Find where the given text appears and provide that cell's center as [x, y] coordinate. 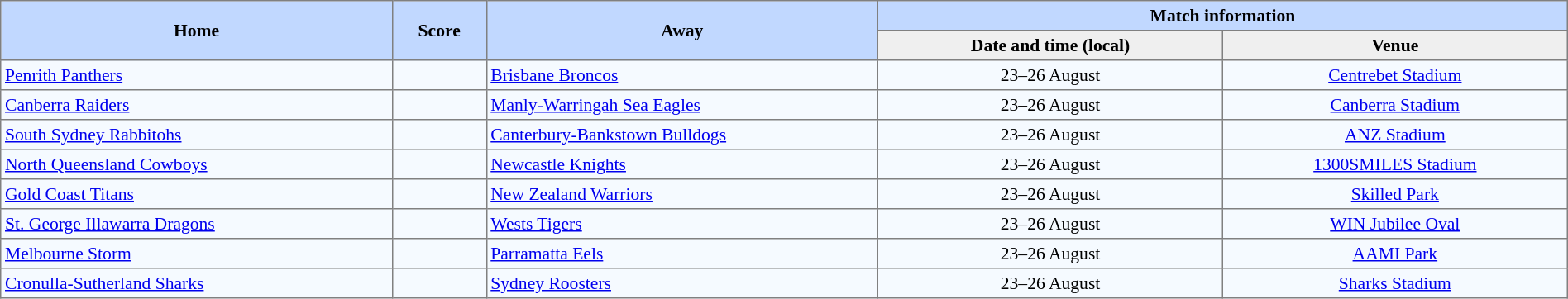
AAMI Park [1394, 254]
1300SMILES Stadium [1394, 164]
Centrebet Stadium [1394, 75]
Date and time (local) [1050, 45]
Manly-Warringah Sea Eagles [682, 105]
ANZ Stadium [1394, 135]
Canberra Stadium [1394, 105]
St. George Illawarra Dragons [197, 224]
Wests Tigers [682, 224]
New Zealand Warriors [682, 194]
Score [439, 31]
North Queensland Cowboys [197, 164]
WIN Jubilee Oval [1394, 224]
Gold Coast Titans [197, 194]
Parramatta Eels [682, 254]
Sharks Stadium [1394, 283]
Canberra Raiders [197, 105]
Melbourne Storm [197, 254]
Away [682, 31]
Cronulla-Sutherland Sharks [197, 283]
Penrith Panthers [197, 75]
Skilled Park [1394, 194]
Venue [1394, 45]
Newcastle Knights [682, 164]
Brisbane Broncos [682, 75]
Sydney Roosters [682, 283]
South Sydney Rabbitohs [197, 135]
Home [197, 31]
Canterbury-Bankstown Bulldogs [682, 135]
Match information [1223, 16]
